Pinpoint the cell where the given text exists, returning its (x, y) midpoint coordinate. 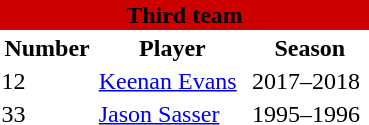
Keenan Evans (172, 81)
Season (310, 48)
2017–2018 (310, 81)
Player (172, 48)
Number (47, 48)
12 (47, 81)
Third team (184, 15)
